Determine the (X, Y) coordinate at the center of the cell enclosing the given text.  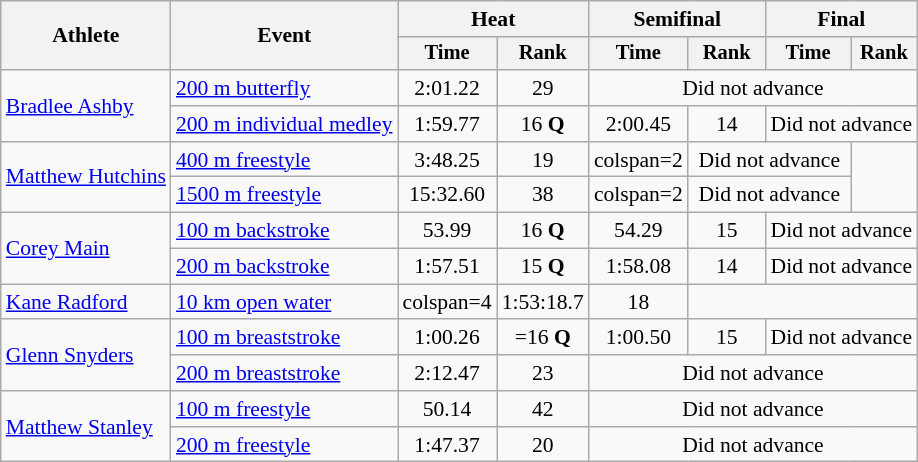
53.99 (448, 231)
29 (543, 88)
Final (841, 19)
Corey Main (86, 248)
15:32.60 (448, 195)
Event (284, 36)
Matthew Hutchins (86, 178)
19 (543, 160)
42 (543, 409)
Bradlee Ashby (86, 106)
200 m individual medley (284, 124)
1:00.50 (638, 338)
1500 m freestyle (284, 195)
colspan=4 (448, 302)
38 (543, 195)
Semifinal (678, 19)
100 m breaststroke (284, 338)
200 m butterfly (284, 88)
Glenn Snyders (86, 356)
15 Q (543, 267)
23 (543, 373)
1:59.77 (448, 124)
54.29 (638, 231)
50.14 (448, 409)
Athlete (86, 36)
2:12.47 (448, 373)
1:00.26 (448, 338)
18 (638, 302)
2:00.45 (638, 124)
100 m freestyle (284, 409)
10 km open water (284, 302)
Matthew Stanley (86, 426)
3:48.25 (448, 160)
100 m backstroke (284, 231)
Heat (494, 19)
Kane Radford (86, 302)
1:57.51 (448, 267)
=16 Q (543, 338)
2:01.22 (448, 88)
1:58.08 (638, 267)
400 m freestyle (284, 160)
200 m backstroke (284, 267)
200 m breaststroke (284, 373)
1:53:18.7 (543, 302)
